Provide the [X, Y] coordinate of the cell's center where the given text is located.  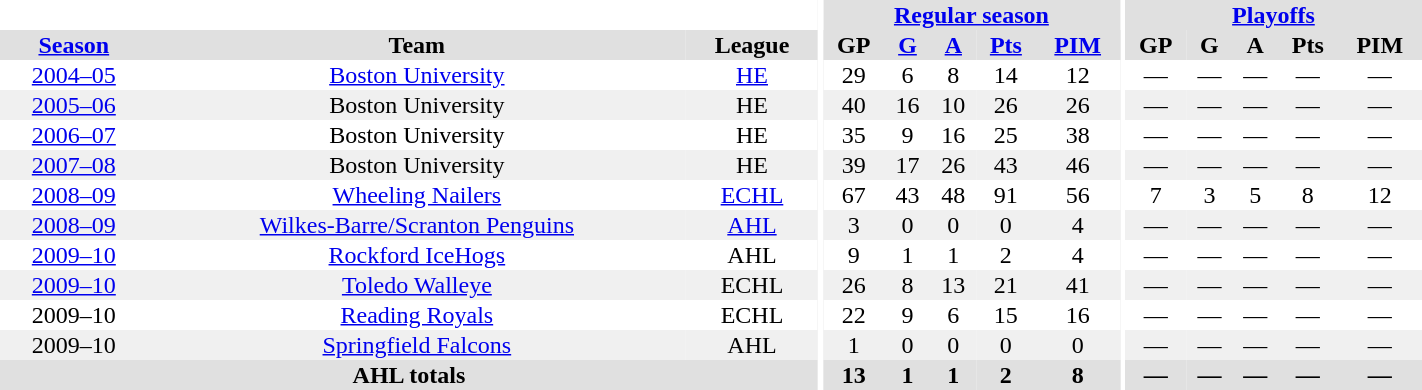
48 [953, 195]
10 [953, 105]
Team [417, 45]
2004–05 [74, 75]
Wilkes-Barre/Scranton Penguins [417, 225]
Regular season [972, 15]
League [752, 45]
21 [1006, 285]
25 [1006, 135]
14 [1006, 75]
38 [1078, 135]
Rockford IceHogs [417, 255]
35 [854, 135]
91 [1006, 195]
2005–06 [74, 105]
39 [854, 165]
15 [1006, 315]
56 [1078, 195]
17 [908, 165]
2007–08 [74, 165]
46 [1078, 165]
Season [74, 45]
22 [854, 315]
Springfield Falcons [417, 345]
Toledo Walleye [417, 285]
40 [854, 105]
AHL totals [409, 375]
41 [1078, 285]
7 [1156, 195]
Reading Royals [417, 315]
Wheeling Nailers [417, 195]
2006–07 [74, 135]
29 [854, 75]
Playoffs [1274, 15]
5 [1255, 195]
67 [854, 195]
